Identify which cell holds the provided text, then report its [x, y] central coordinate. 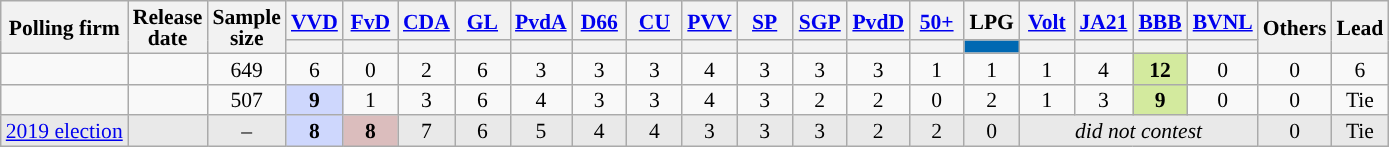
Lead [1360, 27]
CU [654, 20]
FvD [370, 20]
Polling firm [64, 27]
12 [1160, 68]
BVNL [1223, 20]
Samplesize [246, 27]
649 [246, 68]
2019 election [64, 132]
LPG [992, 20]
PvdD [878, 20]
Volt [1046, 20]
D66 [600, 20]
PVV [710, 20]
VVD [314, 20]
Others [1295, 27]
JA21 [1103, 20]
PvdA [541, 20]
BBB [1160, 20]
7 [426, 132]
50+ [936, 20]
– [246, 132]
SGP [820, 20]
5 [541, 132]
did not contest [1138, 132]
507 [246, 100]
GL [482, 20]
SP [764, 20]
Releasedate [168, 27]
CDA [426, 20]
